Pinpoint the cell where the given text exists, returning its (X, Y) midpoint coordinate. 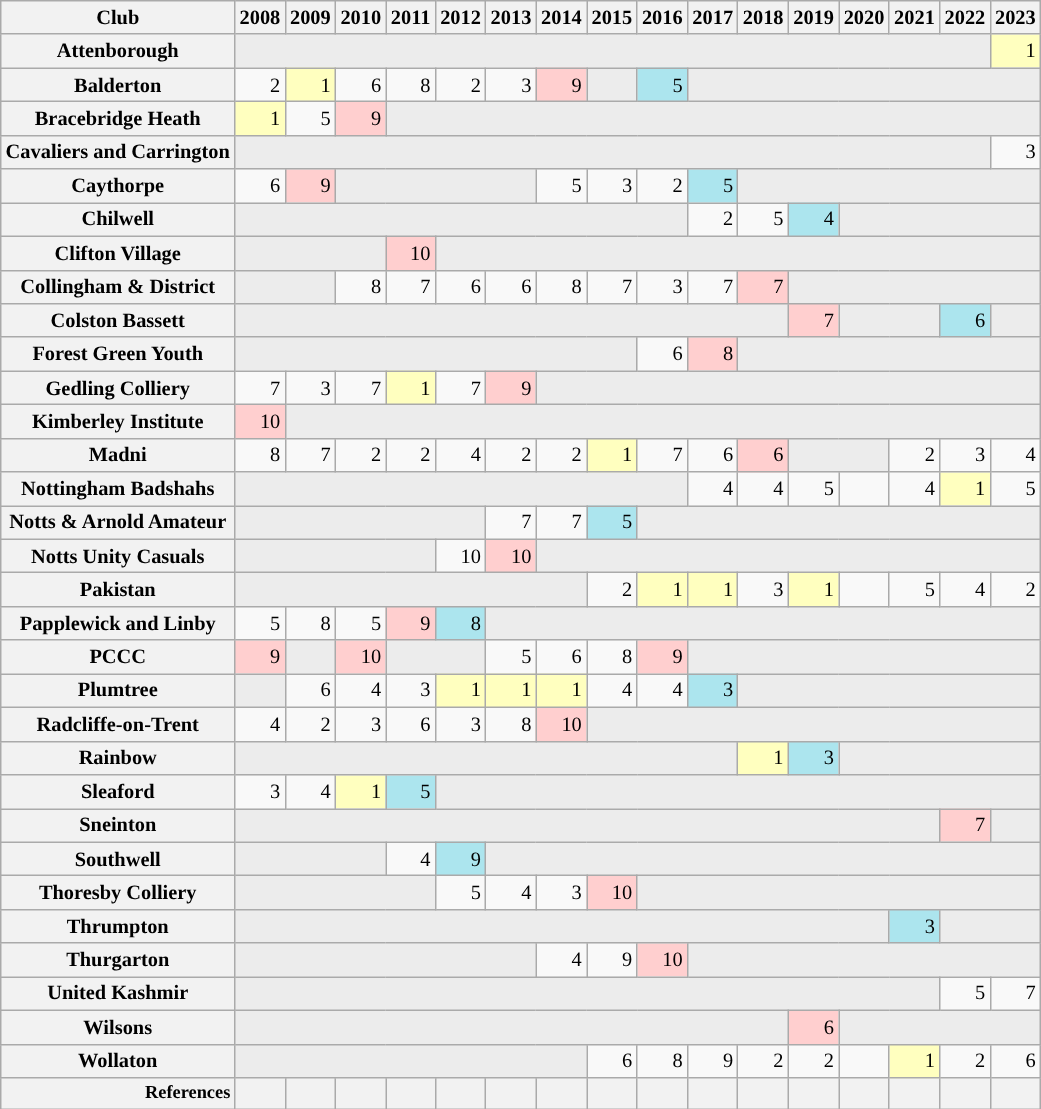
Wilsons (118, 1027)
Gedling Colliery (118, 388)
Balderton (118, 85)
2021 (914, 17)
2017 (713, 17)
Rainbow (118, 758)
Nottingham Badshahs (118, 489)
2019 (813, 17)
2015 (612, 17)
Papplewick and Linby (118, 623)
2016 (662, 17)
PCCC (118, 657)
References (118, 1092)
Thurgarton (118, 960)
Pakistan (118, 589)
Radcliffe-on-Trent (118, 724)
Sleaford (118, 791)
Madni (118, 455)
2011 (410, 17)
2022 (965, 17)
Notts & Arnold Amateur (118, 522)
Chilwell (118, 219)
2020 (864, 17)
Kimberley Institute (118, 421)
Sneinton (118, 825)
Collingham & District (118, 287)
2014 (561, 17)
2008 (260, 17)
Wollaton (118, 1061)
United Kashmir (118, 993)
Thoresby Colliery (118, 892)
Attenborough (118, 51)
Southwell (118, 859)
2023 (1015, 17)
Thrumpton (118, 926)
2018 (763, 17)
Colston Bassett (118, 320)
2009 (310, 17)
Cavaliers and Carrington (118, 152)
Notts Unity Casuals (118, 556)
Bracebridge Heath (118, 118)
Clifton Village (118, 253)
2013 (511, 17)
2012 (460, 17)
Forest Green Youth (118, 354)
Caythorpe (118, 186)
2010 (361, 17)
Club (118, 17)
Plumtree (118, 690)
